For the text-containing cell, return its midpoint in [X, Y] coordinate format. 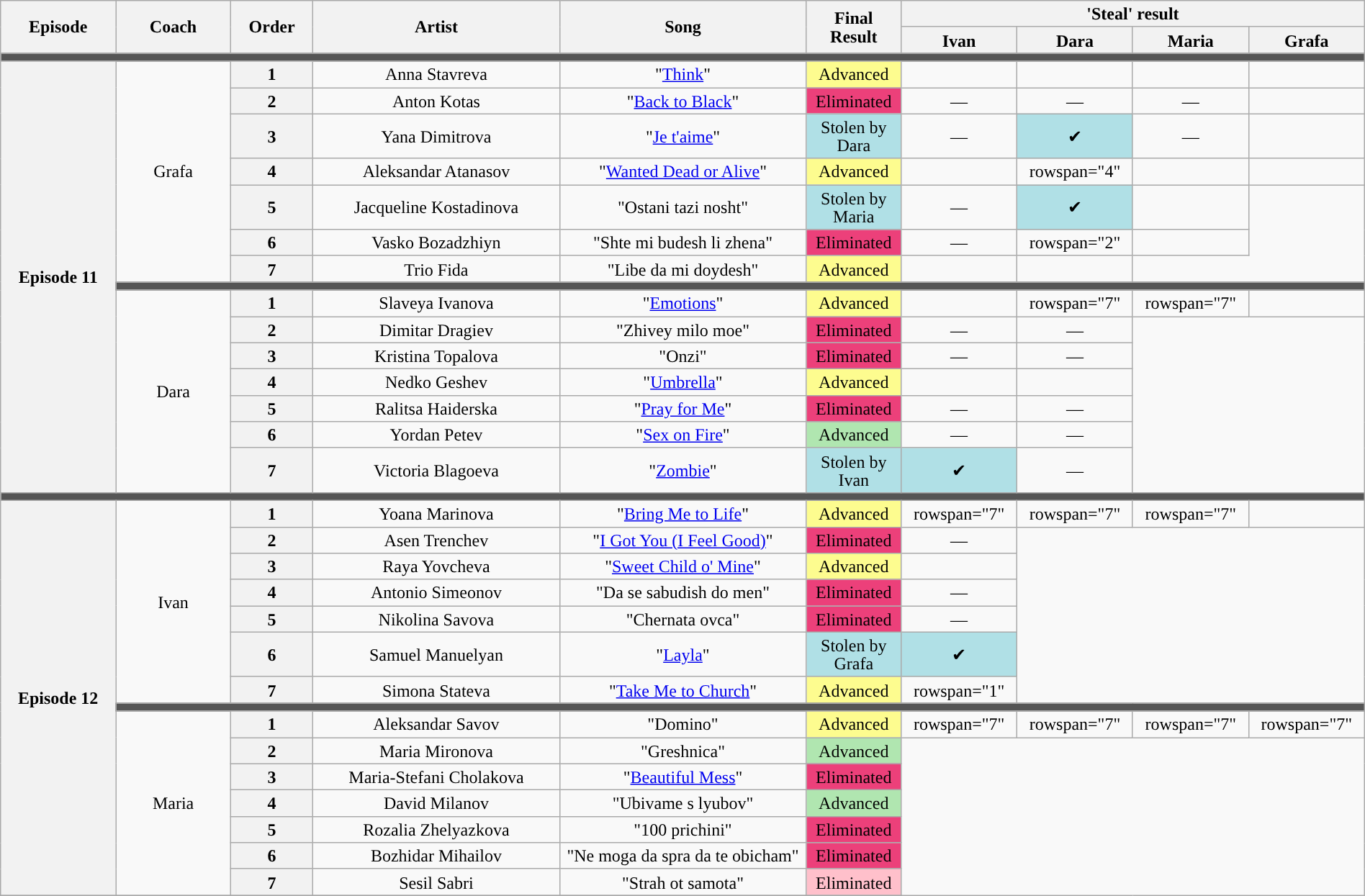
"Ne moga da spra da te obicham" [682, 856]
"Layla" [682, 654]
"Onzi" [682, 356]
Yana Dimitrova [436, 136]
Yoana Marinova [436, 514]
Sesil Sabri [436, 882]
"Ostani tazi nosht" [682, 207]
David Milanov [436, 803]
Maria-Stefani Cholakova [436, 777]
Yordan Petev [436, 435]
Asen Trenchev [436, 540]
"100 prichini" [682, 829]
Anna Stavreva [436, 75]
Nedko Geshev [436, 383]
"Strah ot samota" [682, 882]
Ralitsa Haiderska [436, 409]
Slaveya Ivanova [436, 304]
"Da se sabudish do men" [682, 593]
"Sweet Child o' Mine" [682, 567]
Raya Yovcheva [436, 567]
"Wanted Dead or Alive" [682, 171]
"Chernata ovca" [682, 619]
"Zhivey milo moe" [682, 330]
Stolen by Ivan [854, 470]
Dimitar Dragiev [436, 330]
Aleksandar Savov [436, 724]
Maria Mironova [436, 750]
"Zombie" [682, 470]
'Steal' result [1133, 14]
Aleksandar Atanasov [436, 171]
Stolen by Grafa [854, 654]
Jacqueline Kostadinova [436, 207]
Rozalia Zhelyazkova [436, 829]
"Pray for Me" [682, 409]
Bozhidar Mihailov [436, 856]
Stolen by Dara [854, 136]
"Domino" [682, 724]
rowspan="2" [1076, 243]
Simona Stateva [436, 689]
rowspan="1" [959, 689]
"Back to Black" [682, 101]
"Shte mi budesh li zhena" [682, 243]
"Emotions" [682, 304]
"Umbrella" [682, 383]
"Think" [682, 75]
Artist [436, 27]
"Beautiful Mess" [682, 777]
"Take Me to Church" [682, 689]
Kristina Topalova [436, 356]
Order [271, 27]
Antonio Simeonov [436, 593]
Episode 12 [58, 697]
Stolen by Maria [854, 207]
Samuel Manuelyan [436, 654]
Episode 11 [58, 276]
Vasko Bozadzhiyn [436, 243]
Anton Kotas [436, 101]
"Greshnica" [682, 750]
rowspan="4" [1076, 171]
"Ubivame s lyubov" [682, 803]
"Sex on Fire" [682, 435]
Trio Fida [436, 269]
Victoria Blagoeva [436, 470]
Episode [58, 27]
Final Result [854, 27]
"Je t'aime" [682, 136]
"Libe da mi doydesh" [682, 269]
"I Got You (I Feel Good)" [682, 540]
Song [682, 27]
Nikolina Savova [436, 619]
Coach [174, 27]
"Bring Me to Life" [682, 514]
